Pinpoint the cell where the given text exists, returning its (x, y) midpoint coordinate. 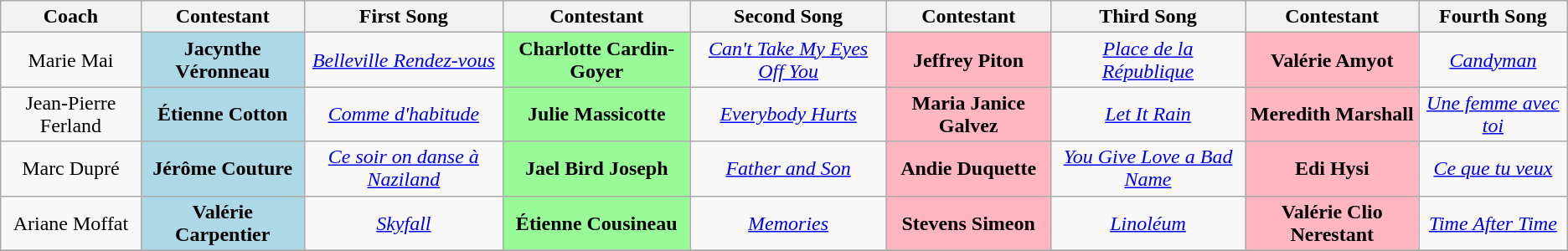
Edi Hysi (1332, 169)
Comme d'habitude (404, 114)
Belleville Rendez-vous (404, 60)
Valérie Clio Nerestant (1332, 223)
Maria Janice Galvez (968, 114)
Ce que tu veux (1493, 169)
Jael Bird Joseph (596, 169)
Ariane Moffat (70, 223)
Second Song (788, 17)
Julie Massicotte (596, 114)
Place de la République (1148, 60)
Stevens Simeon (968, 223)
Marie Mai (70, 60)
Time After Time (1493, 223)
Une femme avec toi (1493, 114)
Can't Take My Eyes Off You (788, 60)
Valérie Carpentier (223, 223)
Étienne Cotton (223, 114)
Étienne Cousineau (596, 223)
Marc Dupré (70, 169)
First Song (404, 17)
Charlotte Cardin-Goyer (596, 60)
Linoléum (1148, 223)
Jean-Pierre Ferland (70, 114)
Coach (70, 17)
Everybody Hurts (788, 114)
Let It Rain (1148, 114)
Jacynthe Véronneau (223, 60)
Third Song (1148, 17)
Candyman (1493, 60)
Andie Duquette (968, 169)
Meredith Marshall (1332, 114)
Jérôme Couture (223, 169)
Valérie Amyot (1332, 60)
Skyfall (404, 223)
Jeffrey Piton (968, 60)
You Give Love a Bad Name (1148, 169)
Father and Son (788, 169)
Ce soir on danse à Naziland (404, 169)
Memories (788, 223)
Fourth Song (1493, 17)
